Find where the given text appears and provide that cell's center as (x, y) coordinate. 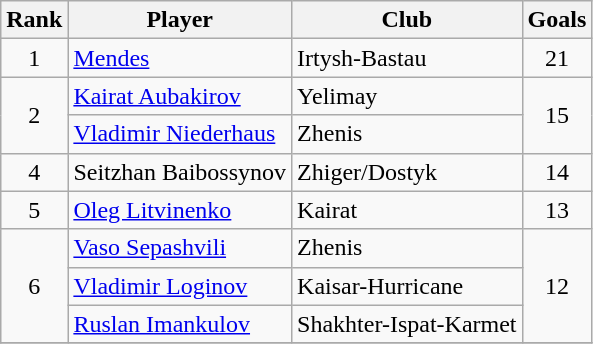
14 (557, 172)
6 (34, 286)
Club (408, 20)
Vladimir Niederhaus (180, 134)
Player (180, 20)
13 (557, 210)
Vladimir Loginov (180, 286)
Rank (34, 20)
Goals (557, 20)
Zhiger/Dostyk (408, 172)
1 (34, 58)
Kaisar-Hurricane (408, 286)
15 (557, 115)
Kairat (408, 210)
Vaso Sepashvili (180, 248)
Mendes (180, 58)
12 (557, 286)
Oleg Litvinenko (180, 210)
Seitzhan Baibossynov (180, 172)
21 (557, 58)
Ruslan Imankulov (180, 324)
5 (34, 210)
Irtysh-Bastau (408, 58)
4 (34, 172)
Yelimay (408, 96)
Shakhter-Ispat-Karmet (408, 324)
2 (34, 115)
Kairat Aubakirov (180, 96)
